Output the [X, Y] coordinate of the center of the cell containing the given text.  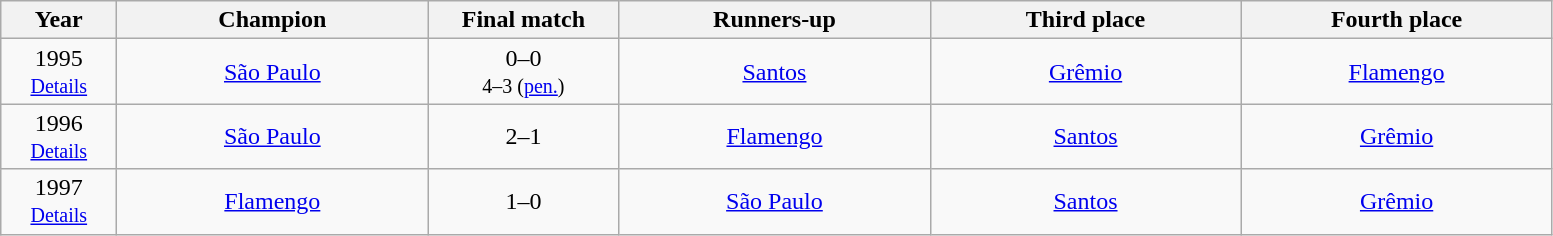
Fourth place [1396, 20]
1–0 [524, 202]
0–0 4–3 (pen.) [524, 72]
Year [59, 20]
1997 Details [59, 202]
1996 Details [59, 136]
1995 Details [59, 72]
Runners-up [774, 20]
Champion [272, 20]
2–1 [524, 136]
Final match [524, 20]
Third place [1086, 20]
